Determine the [X, Y] coordinate at the center of the cell enclosing the given text.  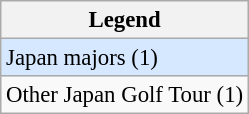
Legend [125, 20]
Other Japan Golf Tour (1) [125, 95]
Japan majors (1) [125, 58]
